Locate the cell with the specified text and output its (X, Y) center coordinate. 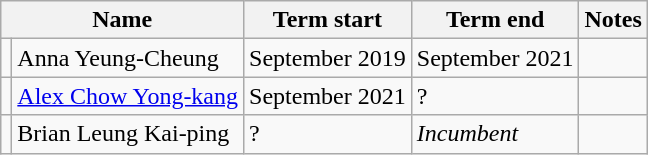
Name (122, 20)
Brian Leung Kai-ping (128, 134)
Incumbent (495, 134)
Notes (613, 20)
Term start (328, 20)
Alex Chow Yong-kang (128, 96)
Term end (495, 20)
September 2019 (328, 58)
Anna Yeung-Cheung (128, 58)
